Determine the [x, y] coordinate at the center of the cell enclosing the given text.  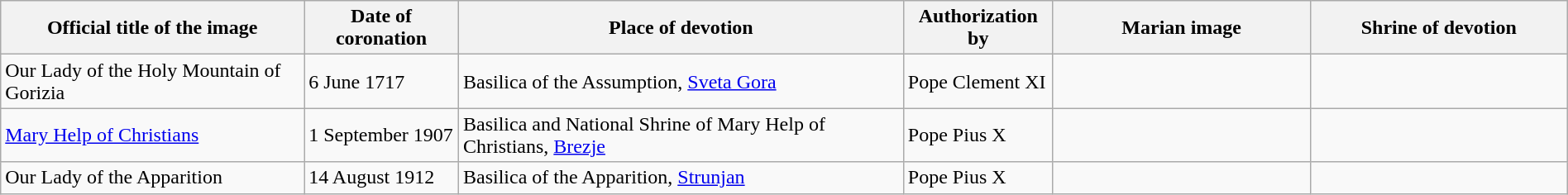
1 September 1907 [382, 136]
Basilica of the Apparition, Strunjan [681, 178]
Marian image [1181, 28]
14 August 1912 [382, 178]
Official title of the image [152, 28]
Our Lady of the Holy Mountain of Gorizia [152, 81]
6 June 1717 [382, 81]
Shrine of devotion [1439, 28]
Pope Clement XI [978, 81]
Mary Help of Christians [152, 136]
Our Lady of the Apparition [152, 178]
Authorization by [978, 28]
Basilica and National Shrine of Mary Help of Christians, Brezje [681, 136]
Basilica of the Assumption, Sveta Gora [681, 81]
Date of coronation [382, 28]
Place of devotion [681, 28]
